Extract the (X, Y) coordinate from the center of the cell holding the provided text.  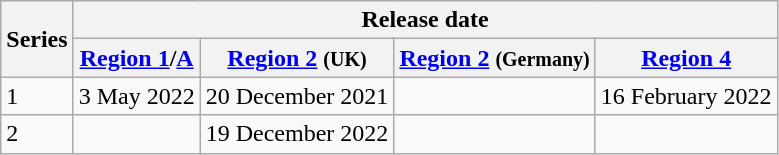
Region 2 (UK) (297, 58)
2 (37, 134)
Region 1/A (136, 58)
19 December 2022 (297, 134)
Region 2 (Germany) (494, 58)
20 December 2021 (297, 96)
Series (37, 39)
16 February 2022 (686, 96)
3 May 2022 (136, 96)
Release date (425, 20)
1 (37, 96)
Region 4 (686, 58)
